Capture the cell that displays the provided text and extract its (x, y) central coordinate. 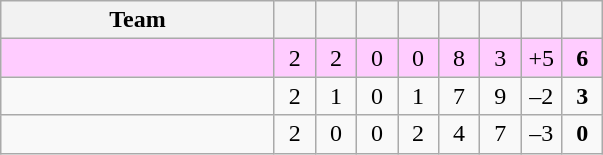
+5 (542, 58)
4 (460, 134)
9 (500, 96)
6 (582, 58)
–3 (542, 134)
8 (460, 58)
Team (138, 20)
–2 (542, 96)
